Detect which cell encompasses the target text, then output its (x, y) center coordinate. 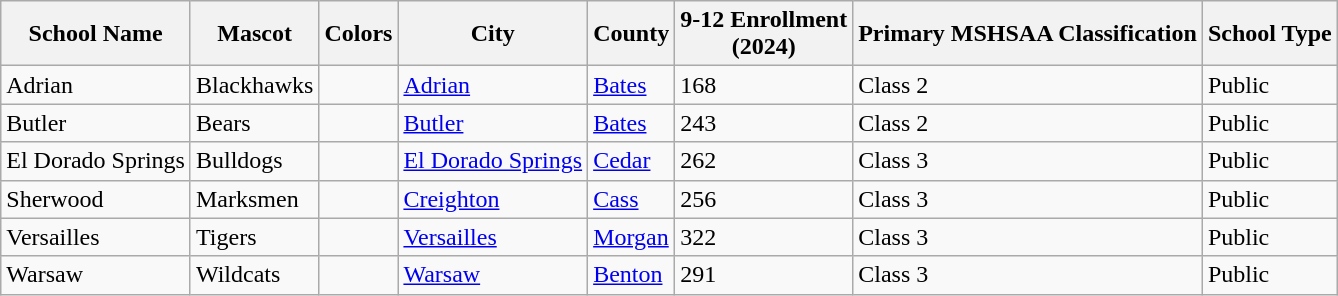
School Type (1270, 34)
243 (764, 123)
322 (764, 237)
Mascot (254, 34)
Wildcats (254, 275)
Cass (632, 199)
Bulldogs (254, 161)
Morgan (632, 237)
Tigers (254, 237)
262 (764, 161)
School Name (96, 34)
Creighton (493, 199)
Blackhawks (254, 85)
County (632, 34)
Cedar (632, 161)
9-12 Enrollment(2024) (764, 34)
256 (764, 199)
168 (764, 85)
291 (764, 275)
Primary MSHSAA Classification (1028, 34)
Colors (358, 34)
Sherwood (96, 199)
Bears (254, 123)
City (493, 34)
Benton (632, 275)
Marksmen (254, 199)
